Return the [x, y] coordinate for the center point of the cell that contains the specified text.  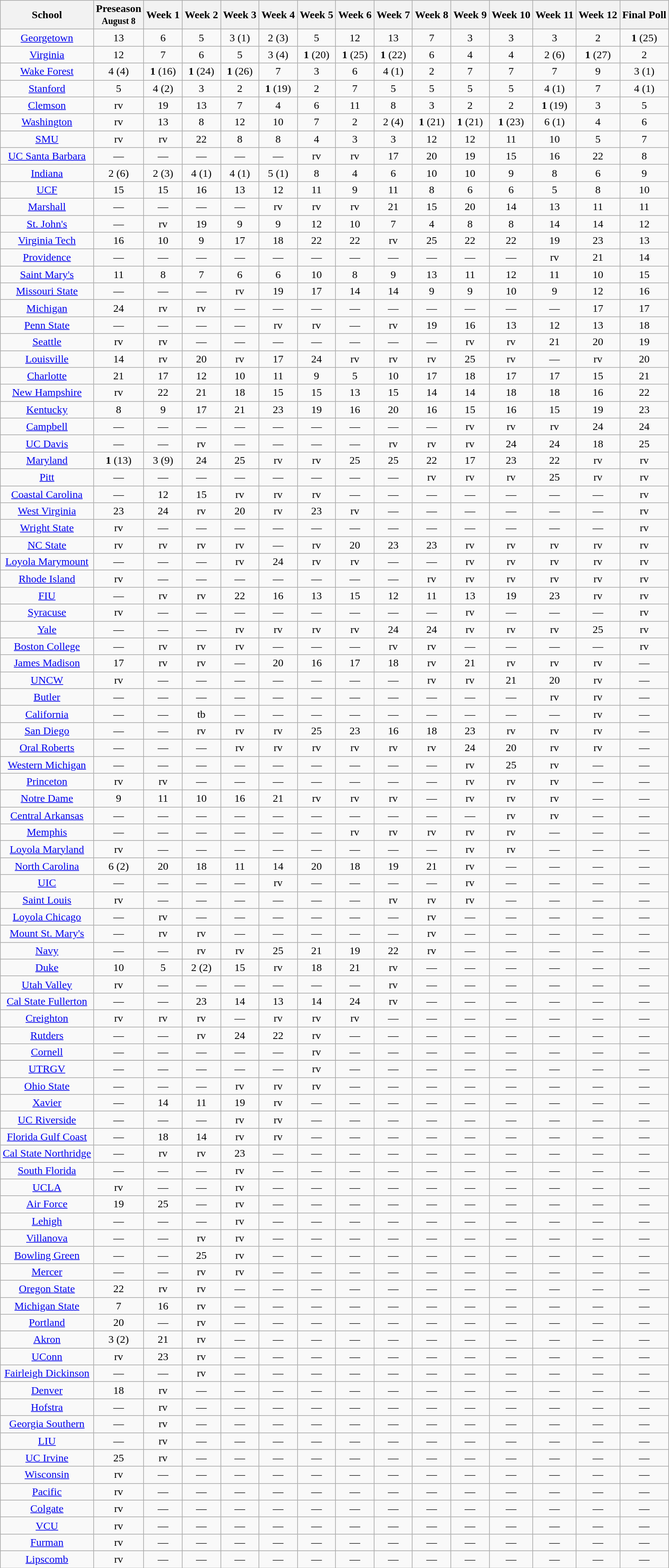
Mount St. Mary's [47, 934]
LIU [47, 1441]
Marshall [47, 207]
1 (20) [316, 55]
Kentucky [47, 410]
UC Irvine [47, 1458]
Virginia Tech [47, 241]
1 (22) [393, 55]
Michigan [47, 308]
Charlotte [47, 376]
Maryland [47, 460]
FIU [47, 596]
School [47, 15]
Cornell [47, 1052]
UConn [47, 1357]
Week 8 [431, 15]
1 (23) [511, 122]
Stanford [47, 88]
Week 12 [598, 15]
Week 4 [278, 15]
SMU [47, 139]
UTRGV [47, 1069]
Florida Gulf Coast [47, 1137]
Michigan State [47, 1305]
St. John's [47, 223]
Week 11 [554, 15]
Campbell [47, 426]
2 (4) [393, 122]
Lipscomb [47, 1559]
Indiana [47, 173]
Akron [47, 1340]
Syracuse [47, 613]
Week 10 [511, 15]
Notre Dame [47, 799]
Rhode Island [47, 579]
Cal State Fullerton [47, 1001]
4 (4) [118, 72]
6 (1) [554, 122]
California [47, 714]
Xavier [47, 1103]
Wake Forest [47, 72]
Hofstra [47, 1407]
UCLA [47, 1187]
Princeton [47, 782]
Central Arkansas [47, 816]
Week 7 [393, 15]
Georgetown [47, 38]
Ohio State [47, 1086]
Lehigh [47, 1221]
Duke [47, 967]
UCF [47, 190]
1 (16) [163, 72]
San Diego [47, 731]
Pitt [47, 477]
Saint Louis [47, 900]
Utah Valley [47, 984]
Washington [47, 122]
Saint Mary's [47, 275]
NC State [47, 545]
5 (1) [278, 173]
Georgia Southern [47, 1424]
Final Poll [644, 15]
Louisville [47, 359]
Oregon State [47, 1289]
New Hampshire [47, 393]
Loyola Maryland [47, 849]
1 (27) [598, 55]
Clemson [47, 105]
3 (4) [278, 55]
Seattle [47, 342]
UC Davis [47, 443]
Boston College [47, 646]
Loyola Chicago [47, 917]
Missouri State [47, 291]
Penn State [47, 325]
Butler [47, 697]
Fairleigh Dickinson [47, 1373]
Navy [47, 951]
Coastal Carolina [47, 494]
UC Santa Barbara [47, 156]
Cal State Northridge [47, 1154]
Furman [47, 1542]
Wisconsin [47, 1475]
Rutders [47, 1035]
Villanova [47, 1238]
UNCW [47, 680]
James Madison [47, 663]
Air Force [47, 1204]
Week 2 [201, 15]
Bowling Green [47, 1255]
North Carolina [47, 866]
2 (2) [201, 967]
3 (2) [118, 1340]
Week 6 [355, 15]
Creighton [47, 1018]
West Virginia [47, 511]
1 (13) [118, 460]
UIC [47, 883]
Week 3 [239, 15]
Week 5 [316, 15]
South Florida [47, 1170]
Western Michigan [47, 764]
Loyola Marymount [47, 562]
PreseasonAugust 8 [118, 15]
Oral Roberts [47, 748]
Providence [47, 258]
4 (2) [163, 88]
Memphis [47, 832]
3 (9) [163, 460]
1 (24) [201, 72]
UC Riverside [47, 1120]
Mercer [47, 1272]
Yale [47, 629]
Portland [47, 1323]
Wright State [47, 528]
Pacific [47, 1492]
Week 9 [470, 15]
6 (2) [118, 866]
Colgate [47, 1508]
Denver [47, 1390]
Virginia [47, 55]
1 (26) [239, 72]
tb [201, 714]
Week 1 [163, 15]
VCU [47, 1525]
